Scan for the cell matching the given text and deliver its [X, Y] coordinate at center. 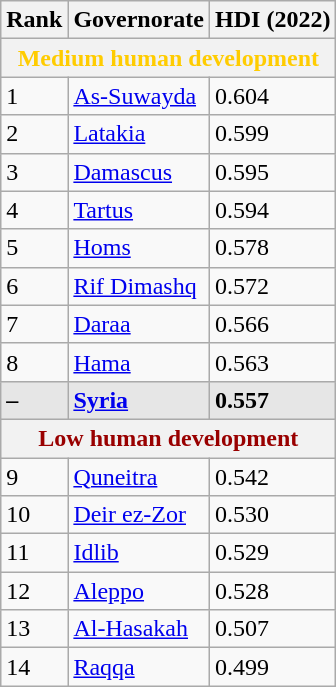
Quneitra [139, 477]
13 [34, 629]
Governorate [139, 20]
9 [34, 477]
0.542 [273, 477]
0.594 [273, 210]
Syria [139, 400]
0.604 [273, 96]
10 [34, 515]
3 [34, 172]
0.530 [273, 515]
12 [34, 591]
Hama [139, 362]
Raqqa [139, 667]
Homs [139, 248]
– [34, 400]
0.566 [273, 324]
Medium human development [168, 58]
14 [34, 667]
Latakia [139, 134]
0.557 [273, 400]
Al-Hasakah [139, 629]
Daraa [139, 324]
0.599 [273, 134]
HDI (2022) [273, 20]
0.499 [273, 667]
7 [34, 324]
Low human development [168, 438]
0.528 [273, 591]
0.507 [273, 629]
5 [34, 248]
0.563 [273, 362]
Idlib [139, 553]
6 [34, 286]
0.578 [273, 248]
As-Suwayda [139, 96]
2 [34, 134]
4 [34, 210]
Tartus [139, 210]
Damascus [139, 172]
Rank [34, 20]
Deir ez-Zor [139, 515]
1 [34, 96]
8 [34, 362]
0.529 [273, 553]
Aleppo [139, 591]
11 [34, 553]
0.595 [273, 172]
0.572 [273, 286]
Rif Dimashq [139, 286]
